Locate the cell with the specified text and output its [x, y] center coordinate. 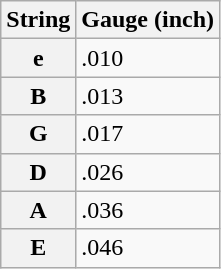
String [38, 20]
.010 [148, 58]
.017 [148, 134]
.026 [148, 172]
.013 [148, 96]
Gauge (inch) [148, 20]
A [38, 210]
G [38, 134]
B [38, 96]
e [38, 58]
E [38, 248]
.046 [148, 248]
.036 [148, 210]
D [38, 172]
